Output the [x, y] coordinate of the center of the cell containing the given text.  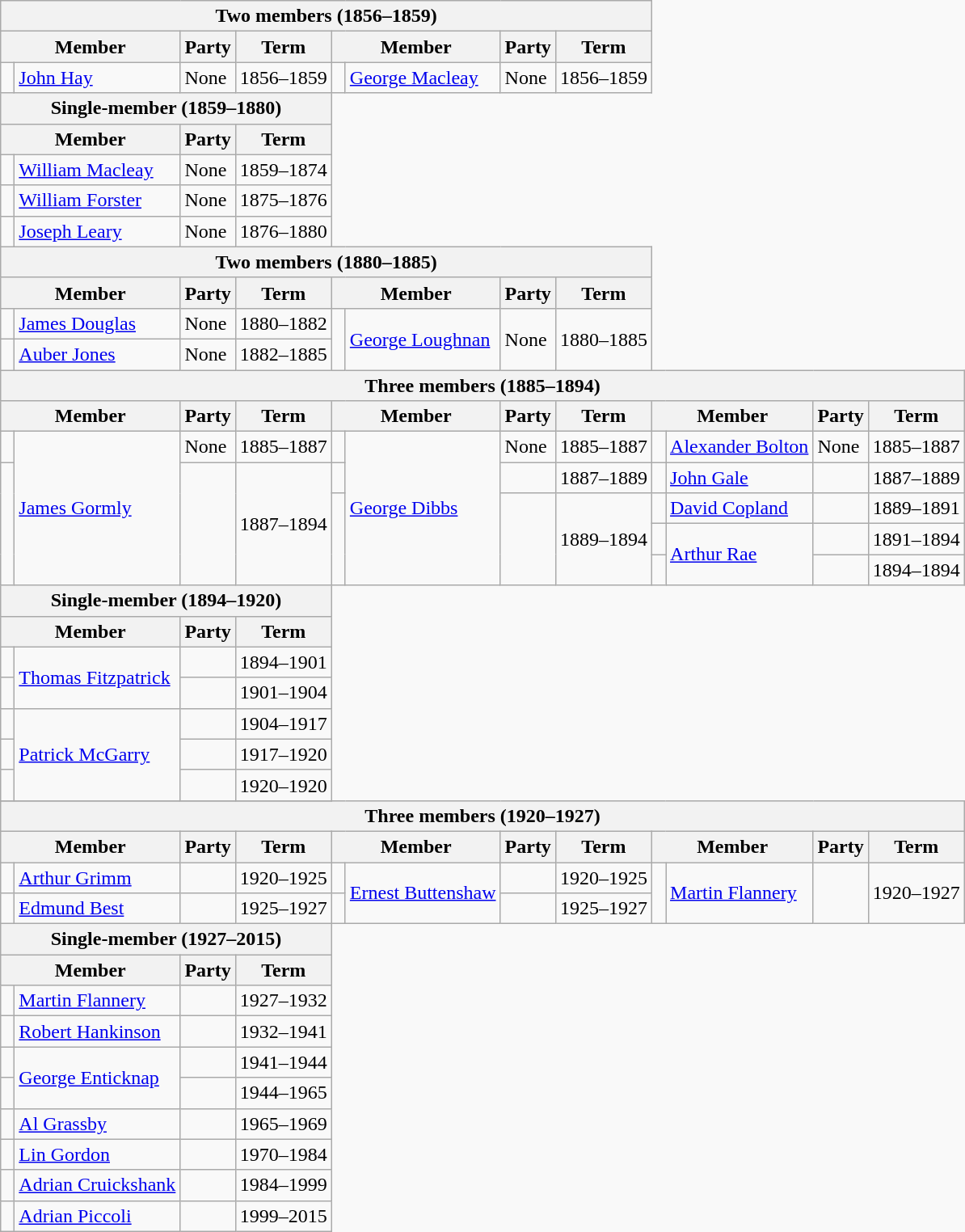
James Gormly [97, 508]
1932–1941 [283, 1032]
Ernest Buttenshaw [423, 892]
1904–1917 [283, 724]
1859–1874 [283, 170]
Edmund Best [97, 909]
1927–1932 [283, 1001]
Patrick McGarry [97, 754]
1880–1882 [283, 323]
Lin Gordon [97, 1154]
George Macleay [423, 78]
Two members (1856–1859) [327, 16]
1941–1944 [283, 1062]
George Enticknap [97, 1078]
1965–1969 [283, 1124]
1889–1891 [917, 508]
1894–1901 [283, 662]
1882–1885 [283, 354]
1887–1894 [283, 524]
1920–1920 [283, 785]
Joseph Leary [97, 231]
Three members (1885–1894) [483, 386]
Two members (1880–1885) [327, 262]
James Douglas [97, 323]
Three members (1920–1927) [483, 816]
Alexander Bolton [740, 447]
George Loughnan [423, 339]
Auber Jones [97, 354]
1891–1894 [917, 539]
1984–1999 [283, 1185]
David Copland [740, 508]
William Forster [97, 200]
1876–1880 [283, 231]
Thomas Fitzpatrick [97, 677]
Single-member (1927–2015) [166, 939]
Single-member (1859–1880) [166, 108]
Robert Hankinson [97, 1032]
Arthur Grimm [97, 877]
George Dibbs [423, 508]
1880–1885 [603, 339]
Single-member (1894–1920) [166, 601]
1894–1894 [917, 570]
Al Grassby [97, 1124]
1920–1927 [917, 892]
Arthur Rae [740, 555]
Adrian Cruickshank [97, 1185]
1999–2015 [283, 1216]
William Macleay [97, 170]
1901–1904 [283, 693]
1917–1920 [283, 754]
Adrian Piccoli [97, 1216]
1875–1876 [283, 200]
1889–1894 [603, 539]
John Gale [740, 478]
1970–1984 [283, 1154]
John Hay [97, 78]
1944–1965 [283, 1093]
